Return the [X, Y] coordinate for the center point of the cell that contains the specified text.  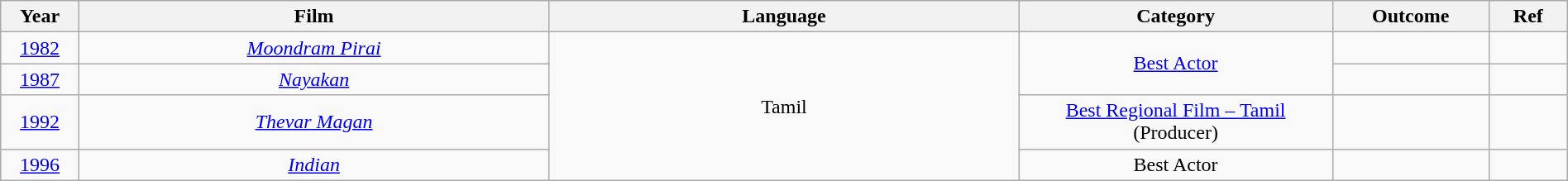
Best Regional Film – Tamil(Producer) [1176, 122]
1992 [40, 122]
Category [1176, 17]
1987 [40, 79]
Moondram Pirai [313, 48]
Ref [1528, 17]
Tamil [784, 106]
Year [40, 17]
Outcome [1411, 17]
1982 [40, 48]
1996 [40, 164]
Indian [313, 164]
Language [784, 17]
Nayakan [313, 79]
Thevar Magan [313, 122]
Film [313, 17]
